Capture the cell that displays the provided text and extract its [X, Y] central coordinate. 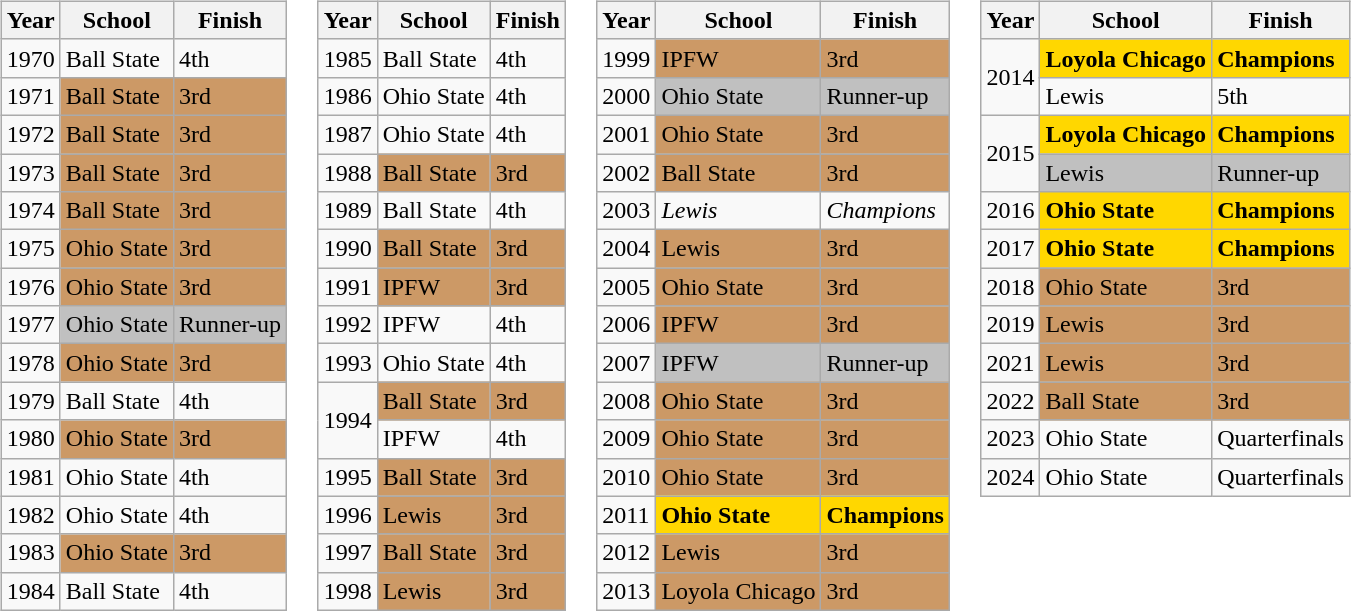
1971 [30, 96]
2023 [1010, 439]
2001 [626, 134]
2016 [1010, 211]
2008 [626, 401]
5th [1281, 96]
1976 [30, 287]
2013 [626, 591]
1973 [30, 173]
1981 [30, 477]
2003 [626, 211]
2011 [626, 515]
2015 [1010, 153]
1996 [348, 515]
1972 [30, 134]
1977 [30, 325]
2007 [626, 363]
1983 [30, 553]
1993 [348, 363]
2002 [626, 173]
1985 [348, 58]
1989 [348, 211]
2018 [1010, 287]
2024 [1010, 477]
1978 [30, 363]
1995 [348, 477]
1986 [348, 96]
2005 [626, 287]
1979 [30, 401]
1992 [348, 325]
2014 [1010, 77]
1980 [30, 439]
1991 [348, 287]
2019 [1010, 325]
1982 [30, 515]
1999 [626, 58]
2006 [626, 325]
2022 [1010, 401]
1994 [348, 420]
2009 [626, 439]
1974 [30, 211]
1990 [348, 249]
1997 [348, 553]
1970 [30, 58]
2017 [1010, 249]
1998 [348, 591]
2012 [626, 553]
2010 [626, 477]
1987 [348, 134]
1988 [348, 173]
2004 [626, 249]
2021 [1010, 363]
1984 [30, 591]
1975 [30, 249]
2000 [626, 96]
